Search for the cell housing the specified text and yield its (X, Y) center coordinate. 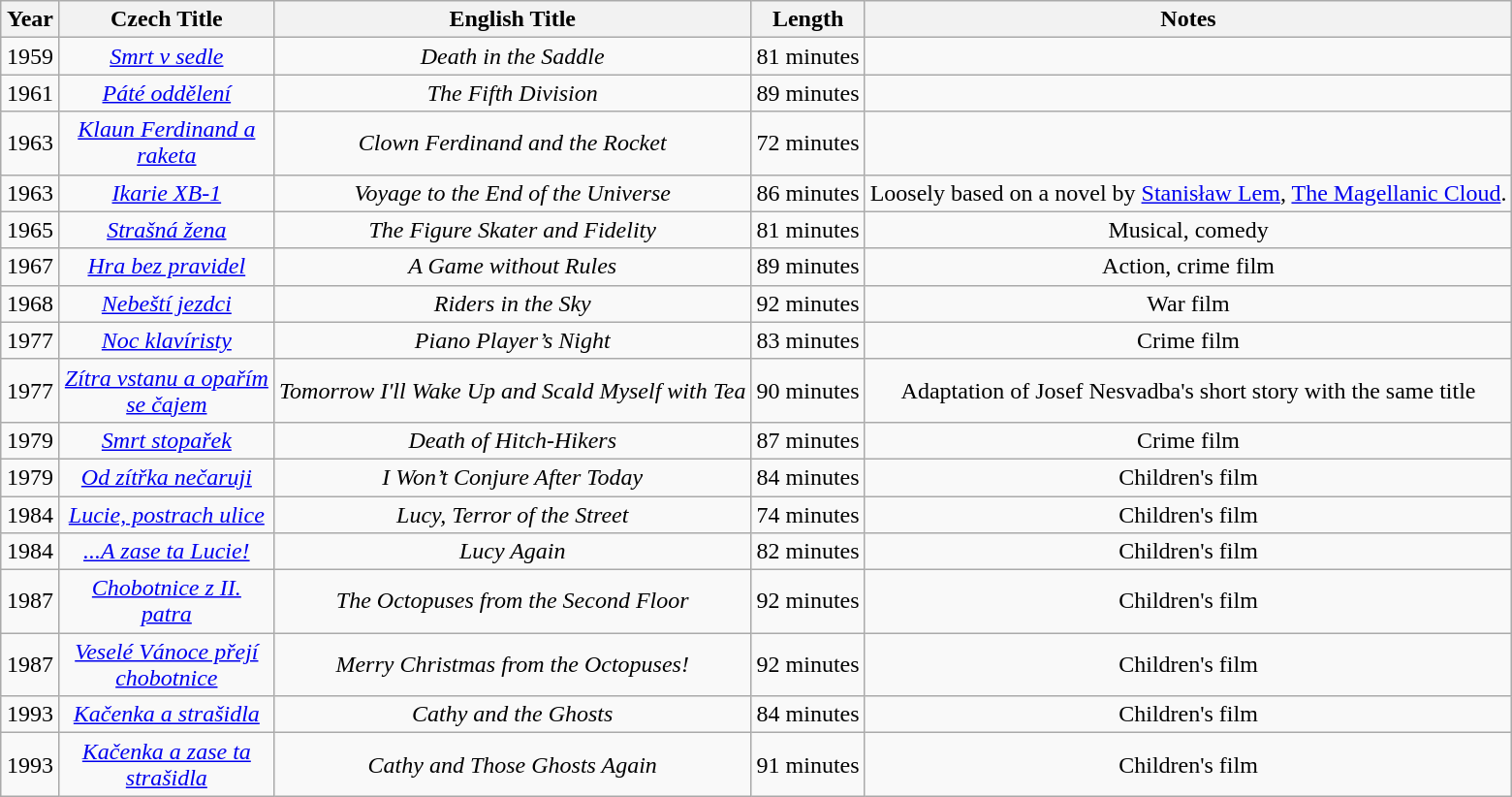
Strašná žena (167, 230)
Ikarie XB-1 (167, 193)
Smrt stopařek (167, 440)
Hra bez pravidel (167, 267)
Riders in the Sky (512, 303)
Musical, comedy (1188, 230)
Cathy and Those Ghosts Again (512, 764)
I Won’t Conjure After Today (512, 477)
The Fifth Division (512, 93)
83 minutes (808, 340)
Smrt v sedle (167, 56)
1965 (31, 230)
Zítra vstanu a opařím se čajem (167, 390)
Veselé Vánoce přejí chobotnice (167, 665)
Klaun Ferdinand a raketa (167, 143)
Piano Player’s Night (512, 340)
86 minutes (808, 193)
Kačenka a zase ta strašidla (167, 764)
74 minutes (808, 515)
Year (31, 19)
1967 (31, 267)
Death in the Saddle (512, 56)
82 minutes (808, 552)
90 minutes (808, 390)
Cathy and the Ghosts (512, 715)
Noc klavíristy (167, 340)
Clown Ferdinand and the Rocket (512, 143)
Lucy Again (512, 552)
Adaptation of Josef Nesvadba's short story with the same title (1188, 390)
Czech Title (167, 19)
...A zase ta Lucie! (167, 552)
72 minutes (808, 143)
English Title (512, 19)
Action, crime film (1188, 267)
Merry Christmas from the Octopuses! (512, 665)
Lucy, Terror of the Street (512, 515)
Chobotnice z II. patra (167, 601)
Páté oddělení (167, 93)
The Figure Skater and Fidelity (512, 230)
Voyage to the End of the Universe (512, 193)
Length (808, 19)
War film (1188, 303)
Death of Hitch-Hikers (512, 440)
Notes (1188, 19)
1959 (31, 56)
A Game without Rules (512, 267)
1961 (31, 93)
Lucie, postrach ulice (167, 515)
Kačenka a strašidla (167, 715)
87 minutes (808, 440)
The Octopuses from the Second Floor (512, 601)
Nebeští jezdci (167, 303)
Od zítřka nečaruji (167, 477)
Loosely based on a novel by Stanisław Lem, The Magellanic Cloud. (1188, 193)
91 minutes (808, 764)
1968 (31, 303)
Tomorrow I'll Wake Up and Scald Myself with Tea (512, 390)
